Detect which cell encompasses the target text, then output its (x, y) center coordinate. 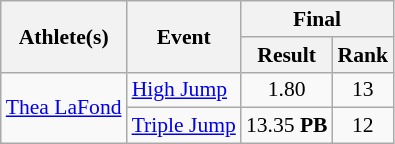
Event (184, 36)
12 (364, 126)
High Jump (184, 90)
Result (287, 55)
13.35 PB (287, 126)
1.80 (287, 90)
Rank (364, 55)
13 (364, 90)
Athlete(s) (64, 36)
Thea LaFond (64, 108)
Final (317, 19)
Triple Jump (184, 126)
